Find where the given text appears and provide that cell's center as [X, Y] coordinate. 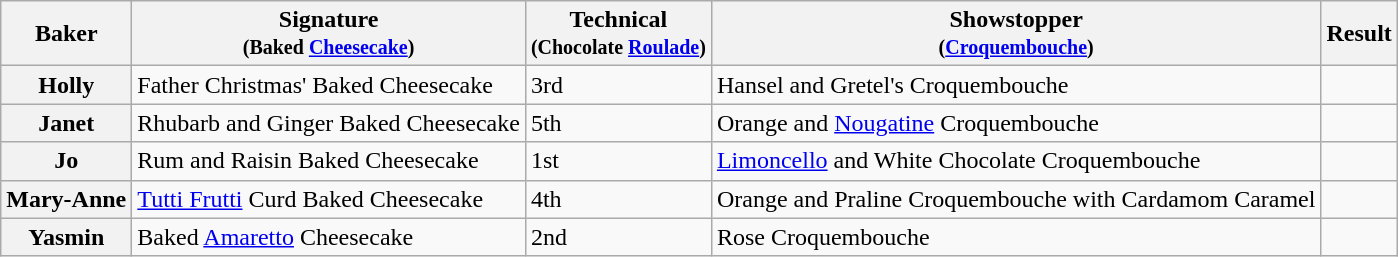
5th [618, 123]
Signature(Baked Cheesecake) [329, 34]
Janet [66, 123]
Mary-Anne [66, 199]
Rose Croquembouche [1016, 237]
Tutti Frutti Curd Baked Cheesecake [329, 199]
Holly [66, 85]
Rhubarb and Ginger Baked Cheesecake [329, 123]
Orange and Nougatine Croquembouche [1016, 123]
Limoncello and White Chocolate Croquembouche [1016, 161]
4th [618, 199]
Hansel and Gretel's Croquembouche [1016, 85]
Baker [66, 34]
Orange and Praline Croquembouche with Cardamom Caramel [1016, 199]
3rd [618, 85]
Baked Amaretto Cheesecake [329, 237]
Yasmin [66, 237]
1st [618, 161]
Father Christmas' Baked Cheesecake [329, 85]
Showstopper(Croquembouche) [1016, 34]
Technical(Chocolate Roulade) [618, 34]
Jo [66, 161]
Rum and Raisin Baked Cheesecake [329, 161]
2nd [618, 237]
Result [1359, 34]
